Locate the cell with the specified text and output its [x, y] center coordinate. 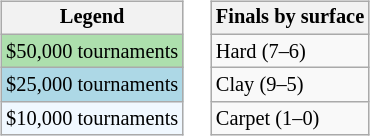
Carpet (1–0) [290, 119]
Clay (9–5) [290, 85]
Finals by surface [290, 18]
Legend [92, 18]
$25,000 tournaments [92, 85]
$10,000 tournaments [92, 119]
Hard (7–6) [290, 51]
$50,000 tournaments [92, 51]
